From the cell containing the given text, extract its center point as [x, y] coordinate. 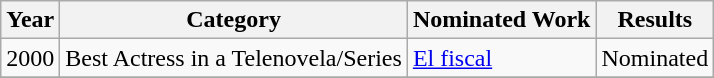
Category [234, 20]
Results [655, 20]
2000 [30, 58]
Best Actress in a Telenovela/Series [234, 58]
Nominated Work [502, 20]
Nominated [655, 58]
Year [30, 20]
El fiscal [502, 58]
